Identify which cell holds the provided text, then report its [X, Y] central coordinate. 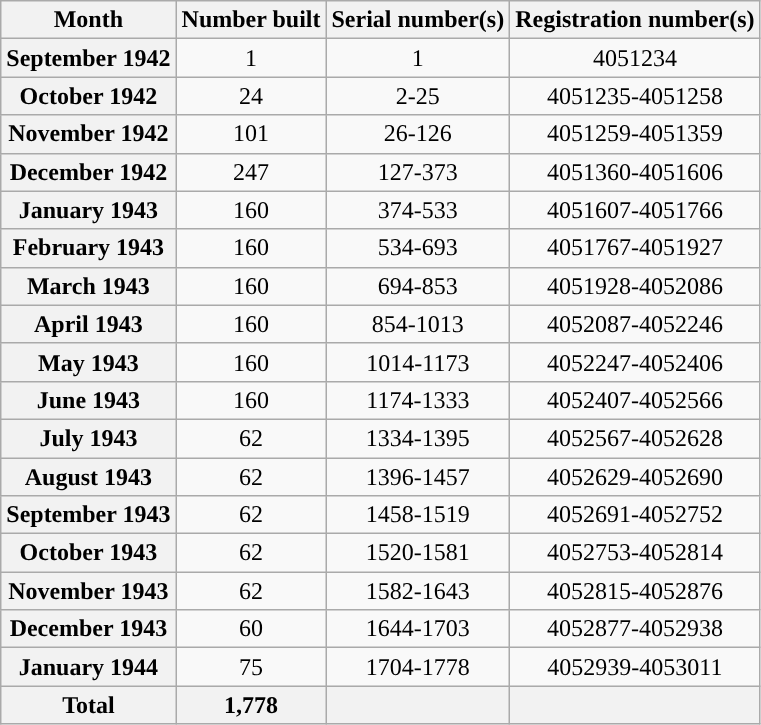
August 1943 [88, 477]
Month [88, 20]
127-373 [418, 172]
1704-1778 [418, 667]
60 [251, 629]
4051360-4051606 [635, 172]
1644-1703 [418, 629]
247 [251, 172]
October 1942 [88, 96]
1396-1457 [418, 477]
854-1013 [418, 324]
4051234 [635, 58]
1458-1519 [418, 515]
1174-1333 [418, 400]
4052815-4052876 [635, 591]
4052247-4052406 [635, 362]
April 1943 [88, 324]
534-693 [418, 248]
Total [88, 705]
24 [251, 96]
September 1943 [88, 515]
4051607-4051766 [635, 210]
February 1943 [88, 248]
July 1943 [88, 438]
4052567-4052628 [635, 438]
Registration number(s) [635, 20]
May 1943 [88, 362]
4052939-4053011 [635, 667]
1582-1643 [418, 591]
4052087-4052246 [635, 324]
November 1943 [88, 591]
26-126 [418, 134]
1014-1173 [418, 362]
4052877-4052938 [635, 629]
October 1943 [88, 553]
Number built [251, 20]
January 1944 [88, 667]
4051767-4051927 [635, 248]
75 [251, 667]
101 [251, 134]
December 1943 [88, 629]
4052753-4052814 [635, 553]
1334-1395 [418, 438]
September 1942 [88, 58]
4052691-4052752 [635, 515]
694-853 [418, 286]
374-533 [418, 210]
4052629-4052690 [635, 477]
2-25 [418, 96]
January 1943 [88, 210]
4052407-4052566 [635, 400]
November 1942 [88, 134]
4051259-4051359 [635, 134]
4051928-4052086 [635, 286]
December 1942 [88, 172]
1520-1581 [418, 553]
June 1943 [88, 400]
1,778 [251, 705]
March 1943 [88, 286]
4051235-4051258 [635, 96]
Serial number(s) [418, 20]
